Determine the [x, y] coordinate at the center of the cell enclosing the given text.  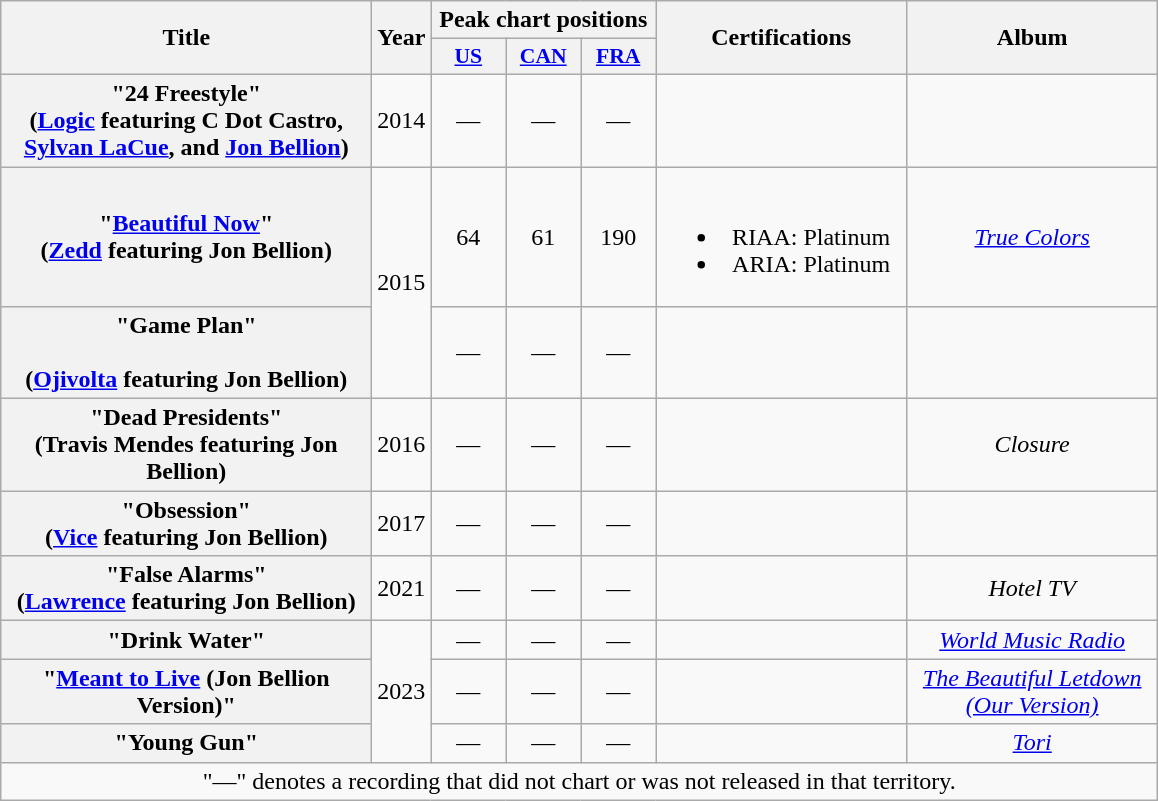
"Obsession"(Vice featuring Jon Bellion) [186, 524]
64 [468, 236]
"Young Gun" [186, 743]
"—" denotes a recording that did not chart or was not released in that territory. [580, 781]
Title [186, 38]
Year [402, 38]
"Game Plan"(Ojivolta featuring Jon Bellion) [186, 353]
Tori [1032, 743]
"Dead Presidents"(Travis Mendes featuring Jon Bellion) [186, 445]
FRA [618, 57]
World Music Radio [1032, 640]
"Drink Water" [186, 640]
2016 [402, 445]
US [468, 57]
2017 [402, 524]
The Beautiful Letdown (Our Version) [1032, 692]
Peak chart positions [544, 20]
2023 [402, 692]
"Beautiful Now"(Zedd featuring Jon Bellion) [186, 236]
Hotel TV [1032, 588]
CAN [544, 57]
2015 [402, 282]
"24 Freestyle"(Logic featuring C Dot Castro, Sylvan LaCue, and Jon Bellion) [186, 120]
2021 [402, 588]
"False Alarms"(Lawrence featuring Jon Bellion) [186, 588]
61 [544, 236]
Certifications [782, 38]
RIAA: PlatinumARIA: Platinum [782, 236]
2014 [402, 120]
True Colors [1032, 236]
190 [618, 236]
"Meant to Live (Jon Bellion Version)" [186, 692]
Closure [1032, 445]
Album [1032, 38]
